Identify which cell holds the provided text, then report its [x, y] central coordinate. 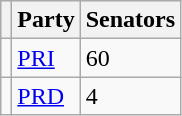
4 [130, 96]
PRI [46, 58]
Party [46, 20]
PRD [46, 96]
Senators [130, 20]
60 [130, 58]
